Detect which cell encompasses the target text, then output its (X, Y) center coordinate. 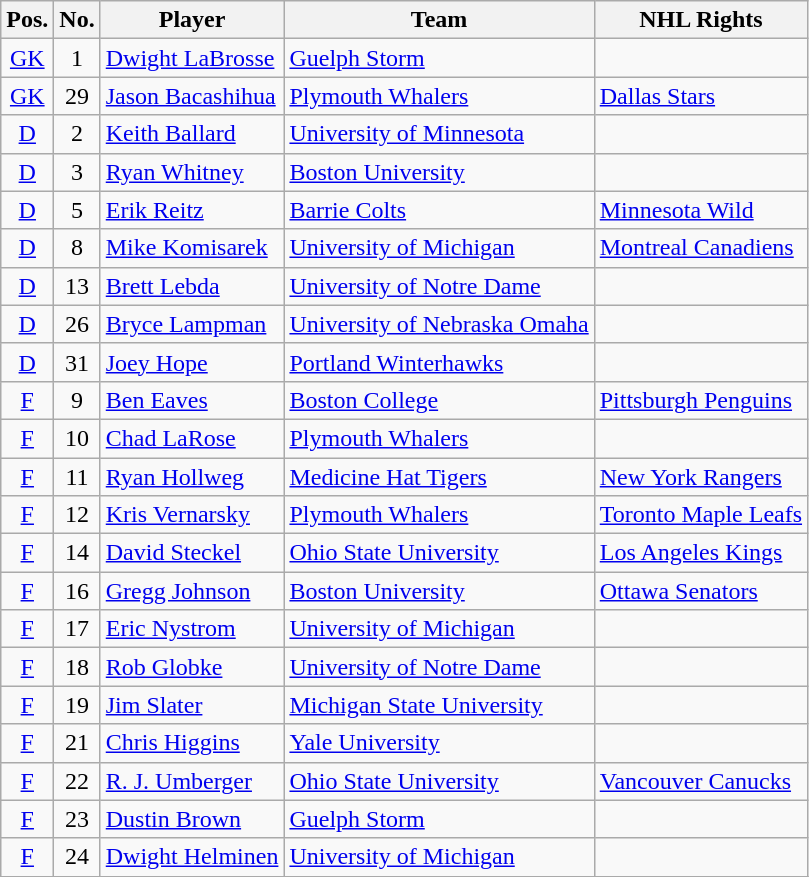
Portland Winterhawks (439, 362)
12 (77, 515)
Eric Nystrom (192, 629)
Montreal Canadiens (700, 248)
Ben Eaves (192, 400)
5 (77, 210)
Player (192, 20)
Jim Slater (192, 705)
22 (77, 781)
Michigan State University (439, 705)
Team (439, 20)
Joey Hope (192, 362)
Medicine Hat Tigers (439, 477)
9 (77, 400)
Ryan Whitney (192, 172)
24 (77, 857)
Dustin Brown (192, 819)
Bryce Lampman (192, 324)
Ryan Hollweg (192, 477)
21 (77, 743)
Dwight LaBrosse (192, 58)
Dwight Helminen (192, 857)
Erik Reitz (192, 210)
Yale University (439, 743)
2 (77, 134)
Toronto Maple Leafs (700, 515)
NHL Rights (700, 20)
16 (77, 591)
Vancouver Canucks (700, 781)
1 (77, 58)
Boston College (439, 400)
Keith Ballard (192, 134)
Chad LaRose (192, 438)
Chris Higgins (192, 743)
Rob Globke (192, 667)
Pos. (28, 20)
29 (77, 96)
Brett Lebda (192, 286)
No. (77, 20)
23 (77, 819)
R. J. Umberger (192, 781)
University of Nebraska Omaha (439, 324)
Kris Vernarsky (192, 515)
Los Angeles Kings (700, 553)
14 (77, 553)
Gregg Johnson (192, 591)
13 (77, 286)
Mike Komisarek (192, 248)
David Steckel (192, 553)
New York Rangers (700, 477)
Dallas Stars (700, 96)
Minnesota Wild (700, 210)
Ottawa Senators (700, 591)
Jason Bacashihua (192, 96)
26 (77, 324)
19 (77, 705)
17 (77, 629)
Barrie Colts (439, 210)
11 (77, 477)
8 (77, 248)
31 (77, 362)
Pittsburgh Penguins (700, 400)
10 (77, 438)
University of Minnesota (439, 134)
18 (77, 667)
3 (77, 172)
